Return the (X, Y) coordinate for the center point of the cell that contains the specified text.  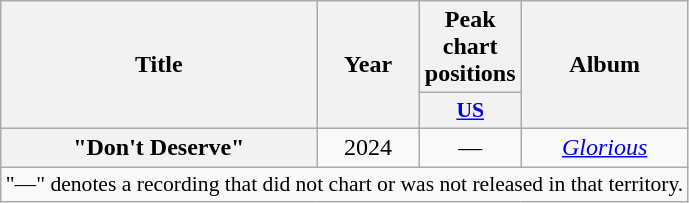
Album (604, 65)
Peak chart positions (470, 47)
Title (159, 65)
"Don't Deserve" (159, 147)
Glorious (604, 147)
— (470, 147)
2024 (368, 147)
"—" denotes a recording that did not chart or was not released in that territory. (345, 184)
US (470, 111)
Year (368, 65)
